Identify which cell holds the provided text, then report its [x, y] central coordinate. 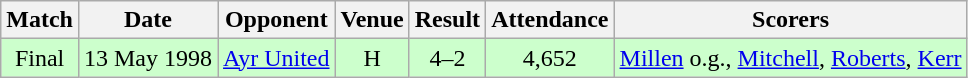
Venue [372, 20]
4–2 [447, 58]
Date [148, 20]
4,652 [550, 58]
Result [447, 20]
13 May 1998 [148, 58]
Ayr United [277, 58]
Attendance [550, 20]
Match [40, 20]
Final [40, 58]
Millen o.g., Mitchell, Roberts, Kerr [790, 58]
Scorers [790, 20]
H [372, 58]
Opponent [277, 20]
